Return the [X, Y] coordinate for the center point of the cell that contains the specified text.  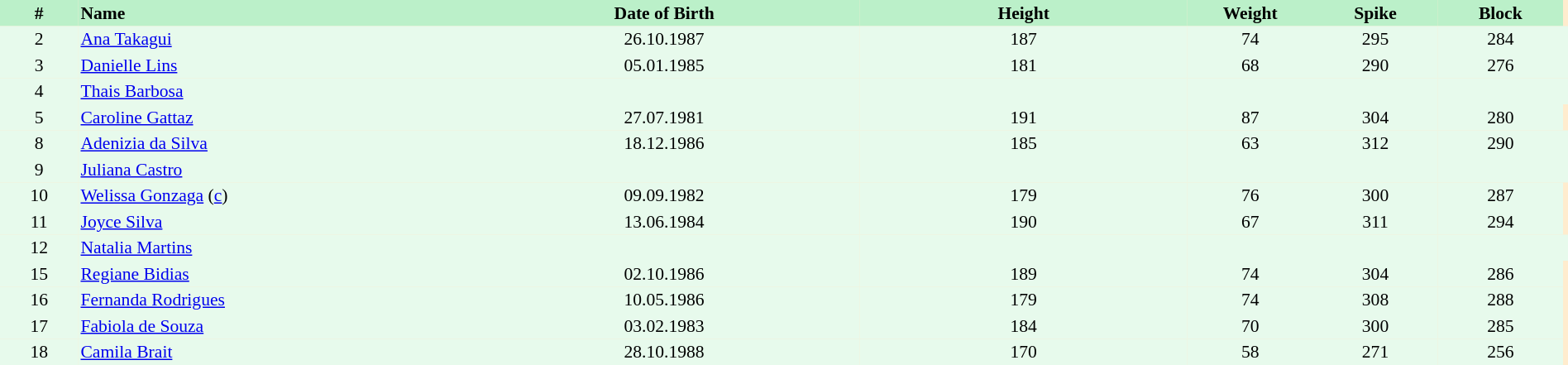
287 [1500, 195]
9 [39, 170]
87 [1250, 118]
Spike [1374, 13]
294 [1500, 222]
10 [39, 195]
187 [1024, 40]
288 [1500, 300]
15 [39, 274]
8 [39, 144]
Regiane Bidias [273, 274]
280 [1500, 118]
185 [1024, 144]
Block [1500, 13]
190 [1024, 222]
Joyce Silva [273, 222]
16 [39, 300]
76 [1250, 195]
13.06.1984 [664, 222]
70 [1250, 326]
3 [39, 65]
189 [1024, 274]
# [39, 13]
Thais Barbosa [273, 91]
286 [1500, 274]
02.10.1986 [664, 274]
12 [39, 248]
Ana Takagui [273, 40]
181 [1024, 65]
Danielle Lins [273, 65]
191 [1024, 118]
17 [39, 326]
67 [1250, 222]
Adenizia da Silva [273, 144]
05.01.1985 [664, 65]
Weight [1250, 13]
311 [1374, 222]
Fabiola de Souza [273, 326]
5 [39, 118]
03.02.1983 [664, 326]
312 [1374, 144]
10.05.1986 [664, 300]
Natalia Martins [273, 248]
Juliana Castro [273, 170]
09.09.1982 [664, 195]
Fernanda Rodrigues [273, 300]
Height [1024, 13]
4 [39, 91]
2 [39, 40]
184 [1024, 326]
Name [273, 13]
Date of Birth [664, 13]
295 [1374, 40]
11 [39, 222]
Caroline Gattaz [273, 118]
Welissa Gonzaga (c) [273, 195]
308 [1374, 300]
68 [1250, 65]
26.10.1987 [664, 40]
285 [1500, 326]
276 [1500, 65]
18.12.1986 [664, 144]
27.07.1981 [664, 118]
63 [1250, 144]
284 [1500, 40]
